Capture the cell that displays the provided text and extract its (x, y) central coordinate. 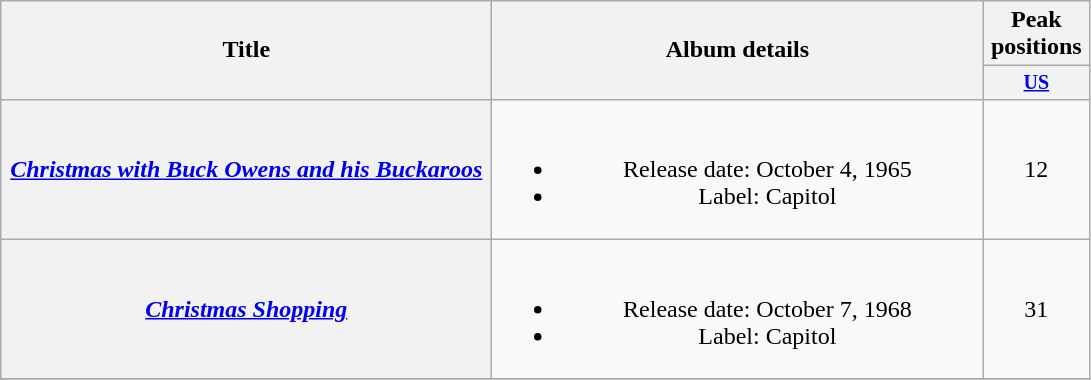
Peak positions (1036, 34)
US (1036, 82)
Title (246, 50)
Release date: October 7, 1968Label: Capitol (738, 309)
Christmas Shopping (246, 309)
Album details (738, 50)
12 (1036, 169)
Christmas with Buck Owens and his Buckaroos (246, 169)
Release date: October 4, 1965Label: Capitol (738, 169)
31 (1036, 309)
